Provide the (X, Y) coordinate of the cell's center where the given text is located.  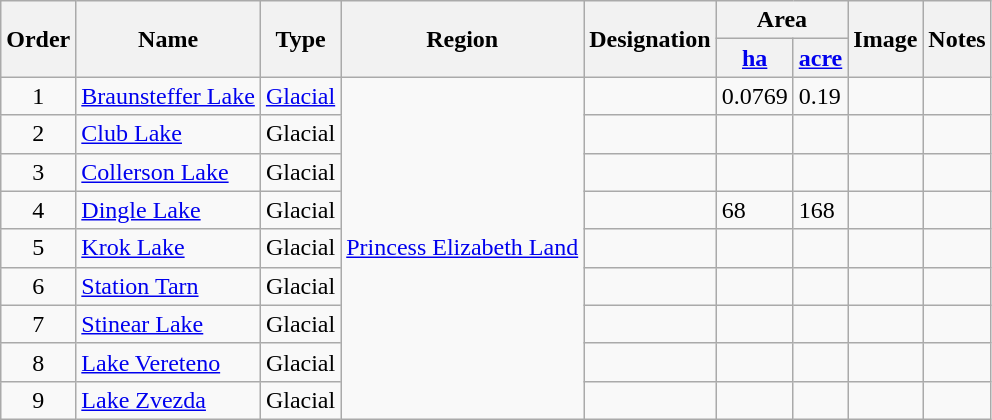
1 (38, 96)
Dingle Lake (168, 210)
Name (168, 39)
6 (38, 286)
68 (754, 210)
0.0769 (754, 96)
7 (38, 324)
Order (38, 39)
4 (38, 210)
acre (820, 58)
2 (38, 134)
Braunsteffer Lake (168, 96)
Lake Zvezda (168, 400)
Lake Vereteno (168, 362)
Type (300, 39)
Station Tarn (168, 286)
Notes (957, 39)
Princess Elizabeth Land (462, 248)
Krok Lake (168, 248)
0.19 (820, 96)
Image (886, 39)
Collerson Lake (168, 172)
168 (820, 210)
5 (38, 248)
Region (462, 39)
8 (38, 362)
3 (38, 172)
Designation (650, 39)
Club Lake (168, 134)
9 (38, 400)
Stinear Lake (168, 324)
Area (782, 20)
ha (754, 58)
